Extract the (x, y) coordinate from the center of the cell holding the provided text.  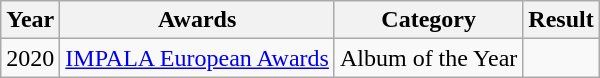
Year (30, 20)
IMPALA European Awards (198, 58)
Category (428, 20)
2020 (30, 58)
Result (561, 20)
Awards (198, 20)
Album of the Year (428, 58)
